Find where the given text appears and provide that cell's center as (x, y) coordinate. 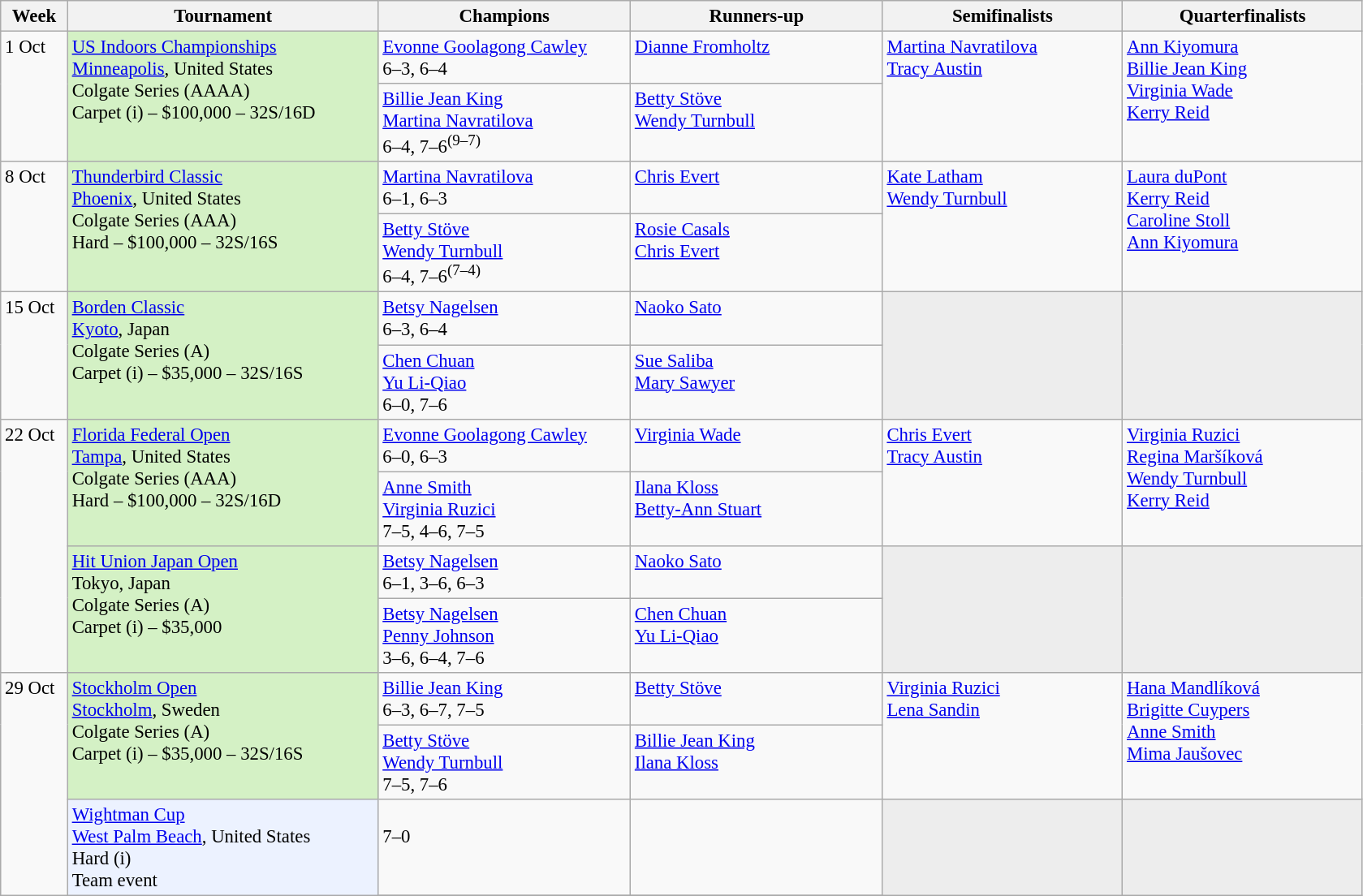
Quarterfinalists (1243, 16)
Ilana Kloss Betty-Ann Stuart (757, 509)
Betsy Nagelsen6–1, 3–6, 6–3 (505, 571)
Evonne Goolagong Cawley6–0, 6–3 (505, 445)
Virginia Ruzici Lena Sandin (1003, 736)
Sue Saliba Mary Sawyer (757, 382)
29 Oct (34, 784)
Kate Latham Wendy Turnbull (1003, 227)
Semifinalists (1003, 16)
Champions (505, 16)
7–0 (505, 847)
8 Oct (34, 227)
Wightman Cup West Palm Beach, United StatesHard (i)Team event (222, 847)
Virginia Wade (757, 445)
Hit Union Japan Open Tokyo, Japan Colgate Series (A)Carpet (i) – $35,000 (222, 609)
Evonne Goolagong Cawley 6–3, 6–4 (505, 58)
Chen Chuan Yu Li-Qiao (757, 635)
Laura duPont Kerry Reid Caroline Stoll Ann Kiyomura (1243, 227)
Hana Mandlíková Brigitte Cuypers Anne Smith Mima Jaušovec (1243, 736)
15 Oct (34, 355)
Billie Jean King6–3, 6–7, 7–5 (505, 700)
Anne Smith Virginia Ruzici7–5, 4–6, 7–5 (505, 509)
Ann Kiyomura Billie Jean King Virginia Wade Kerry Reid (1243, 97)
Florida Federal Open Tampa, United StatesColgate Series (AAA)Hard – $100,000 – 32S/16D (222, 482)
Betty Stöve Wendy Turnbull 7–5, 7–6 (505, 762)
Tournament (222, 16)
Chris Evert (757, 188)
Borden Classic Kyoto, Japan Colgate Series (A)Carpet (i) – $35,000 – 32S/16S (222, 355)
Martina Navratilova6–1, 6–3 (505, 188)
Betsy Nagelsen6–3, 6–4 (505, 318)
Dianne Fromholtz (757, 58)
Rosie Casals Chris Evert (757, 253)
Betsy Nagelsen Penny Johnson 3–6, 6–4, 7–6 (505, 635)
Thunderbird Classic Phoenix, United StatesColgate Series (AAA)Hard – $100,000 – 32S/16S (222, 227)
Billie Jean King Martina Navratilova 6–4, 7–6(9–7) (505, 123)
Chen Chuan Yu Li-Qiao 6–0, 7–6 (505, 382)
Runners-up (757, 16)
Betty Stöve (757, 700)
Week (34, 16)
Betty Stöve Wendy Turnbull (757, 123)
Martina Navratilova Tracy Austin (1003, 97)
Stockholm Open Stockholm, Sweden Colgate Series (A)Carpet (i) – $35,000 – 32S/16S (222, 736)
1 Oct (34, 97)
Chris Evert Tracy Austin (1003, 482)
US Indoors Championships Minneapolis, United States Colgate Series (AAAA)Carpet (i) – $100,000 – 32S/16D (222, 97)
Billie Jean King Ilana Kloss (757, 762)
Betty Stöve Wendy Turnbull 6–4, 7–6(7–4) (505, 253)
22 Oct (34, 545)
Virginia Ruzici Regina Maršíková Wendy Turnbull Kerry Reid (1243, 482)
